Pinpoint the cell where the given text exists, returning its [x, y] midpoint coordinate. 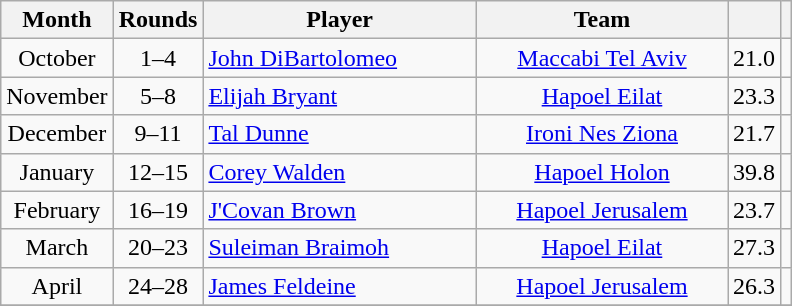
Rounds [158, 20]
20–23 [158, 248]
Team [602, 20]
26.3 [754, 286]
Month [57, 20]
24–28 [158, 286]
21.7 [754, 134]
39.8 [754, 172]
21.0 [754, 58]
9–11 [158, 134]
Tal Dunne [340, 134]
Hapoel Holon [602, 172]
April [57, 286]
Maccabi Tel Aviv [602, 58]
Corey Walden [340, 172]
Player [340, 20]
February [57, 210]
Suleiman Braimoh [340, 248]
23.3 [754, 96]
1–4 [158, 58]
J'Covan Brown [340, 210]
December [57, 134]
November [57, 96]
Ironi Nes Ziona [602, 134]
23.7 [754, 210]
Elijah Bryant [340, 96]
12–15 [158, 172]
John DiBartolomeo [340, 58]
January [57, 172]
March [57, 248]
16–19 [158, 210]
October [57, 58]
5–8 [158, 96]
James Feldeine [340, 286]
27.3 [754, 248]
